Return the [x, y] coordinate for the center point of the cell that contains the specified text.  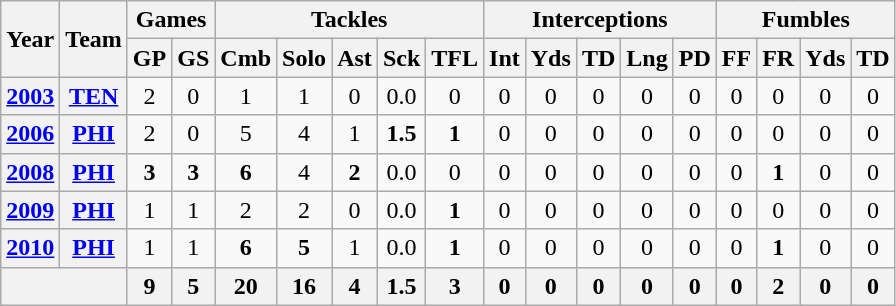
Team [94, 39]
GS [194, 58]
Tackles [350, 20]
2006 [30, 134]
20 [246, 286]
FR [778, 58]
2009 [30, 210]
TEN [94, 96]
2010 [30, 248]
Games [170, 20]
TFL [455, 58]
Cmb [246, 58]
16 [304, 286]
Fumbles [806, 20]
GP [149, 58]
Year [30, 39]
Solo [304, 58]
Int [505, 58]
PD [694, 58]
FF [736, 58]
Lng [647, 58]
2003 [30, 96]
9 [149, 286]
2008 [30, 172]
Ast [355, 58]
Sck [401, 58]
Interceptions [600, 20]
